Determine the (X, Y) coordinate at the center of the cell enclosing the given text.  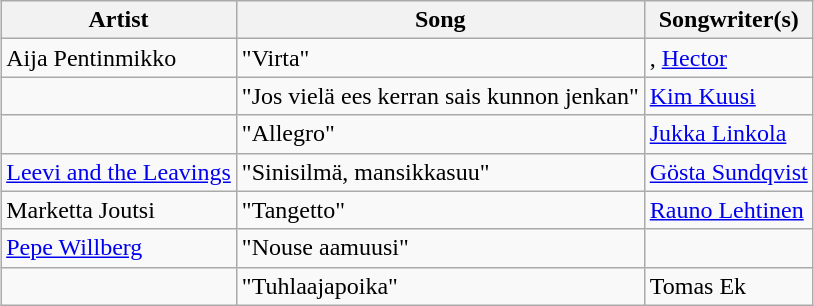
Rauno Lehtinen (728, 210)
Artist (119, 20)
Leevi and the Leavings (119, 172)
Marketta Joutsi (119, 210)
Gösta Sundqvist (728, 172)
Pepe Willberg (119, 248)
, Hector (728, 58)
Tomas Ek (728, 286)
Song (440, 20)
Jukka Linkola (728, 134)
"Tangetto" (440, 210)
Kim Kuusi (728, 96)
"Virta" (440, 58)
Songwriter(s) (728, 20)
"Tuhlaajapoika" (440, 286)
"Nouse aamuusi" (440, 248)
"Sinisilmä, mansikkasuu" (440, 172)
"Allegro" (440, 134)
"Jos vielä ees kerran sais kunnon jenkan" (440, 96)
Aija Pentinmikko (119, 58)
